For the text-containing cell, return its midpoint in (x, y) coordinate format. 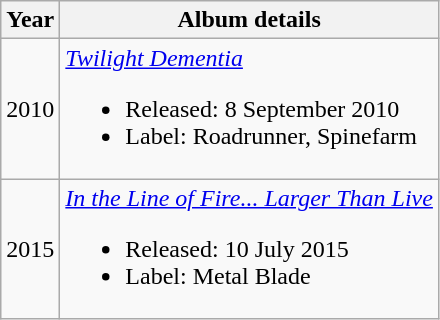
2015 (30, 249)
Year (30, 20)
In the Line of Fire... Larger Than LiveReleased: 10 July 2015Label: Metal Blade (250, 249)
2010 (30, 109)
Album details (250, 20)
Twilight DementiaReleased: 8 September 2010Label: Roadrunner, Spinefarm (250, 109)
